Provide the [x, y] coordinate of the cell's center where the given text is located.  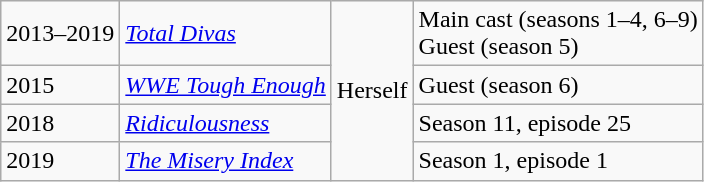
WWE Tough Enough [226, 85]
Total Divas [226, 34]
Guest (season 6) [558, 85]
2015 [60, 85]
Season 1, episode 1 [558, 161]
Main cast (seasons 1–4, 6–9)Guest (season 5) [558, 34]
The Misery Index [226, 161]
Ridiculousness [226, 123]
Herself [372, 90]
2013–2019 [60, 34]
Season 11, episode 25 [558, 123]
2019 [60, 161]
2018 [60, 123]
